Locate the cell with the specified text and output its (X, Y) center coordinate. 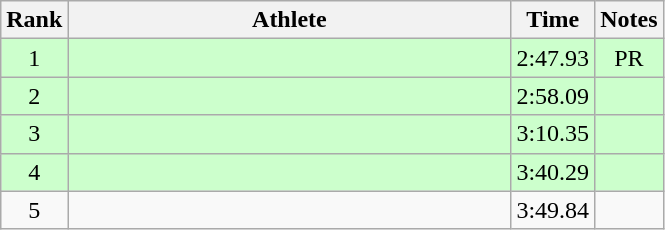
Notes (629, 20)
PR (629, 58)
4 (34, 172)
1 (34, 58)
Time (553, 20)
2 (34, 96)
3:49.84 (553, 210)
Athlete (290, 20)
2:47.93 (553, 58)
3:10.35 (553, 134)
3 (34, 134)
Rank (34, 20)
5 (34, 210)
3:40.29 (553, 172)
2:58.09 (553, 96)
